Search for the cell housing the specified text and yield its [X, Y] center coordinate. 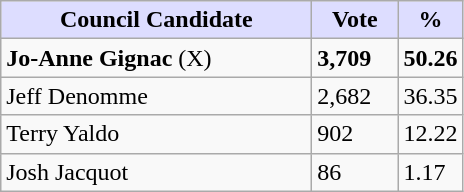
Jeff Denomme [156, 96]
50.26 [430, 58]
Josh Jacquot [156, 172]
Terry Yaldo [156, 134]
36.35 [430, 96]
Jo-Anne Gignac (X) [156, 58]
1.17 [430, 172]
902 [355, 134]
Council Candidate [156, 20]
3,709 [355, 58]
Vote [355, 20]
% [430, 20]
86 [355, 172]
2,682 [355, 96]
12.22 [430, 134]
